Find where the given text appears and provide that cell's center as [x, y] coordinate. 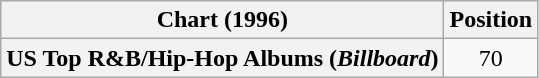
Position [491, 20]
Chart (1996) [222, 20]
70 [491, 58]
US Top R&B/Hip-Hop Albums (Billboard) [222, 58]
